Find where the given text appears and provide that cell's center as (X, Y) coordinate. 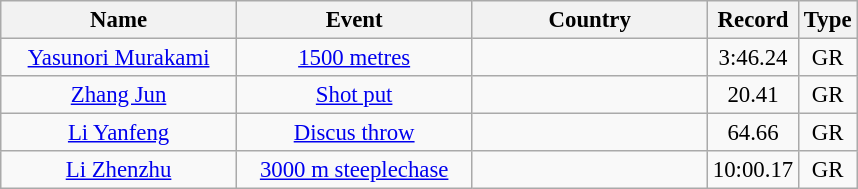
Name (119, 20)
Discus throw (354, 133)
1500 metres (354, 58)
Li Yanfeng (119, 133)
3000 m steeplechase (354, 170)
3:46.24 (754, 58)
64.66 (754, 133)
Event (354, 20)
Type (828, 20)
Country (590, 20)
Record (754, 20)
Zhang Jun (119, 95)
10:00.17 (754, 170)
Yasunori Murakami (119, 58)
Li Zhenzhu (119, 170)
Shot put (354, 95)
20.41 (754, 95)
